Pinpoint the cell where the given text exists, returning its (x, y) midpoint coordinate. 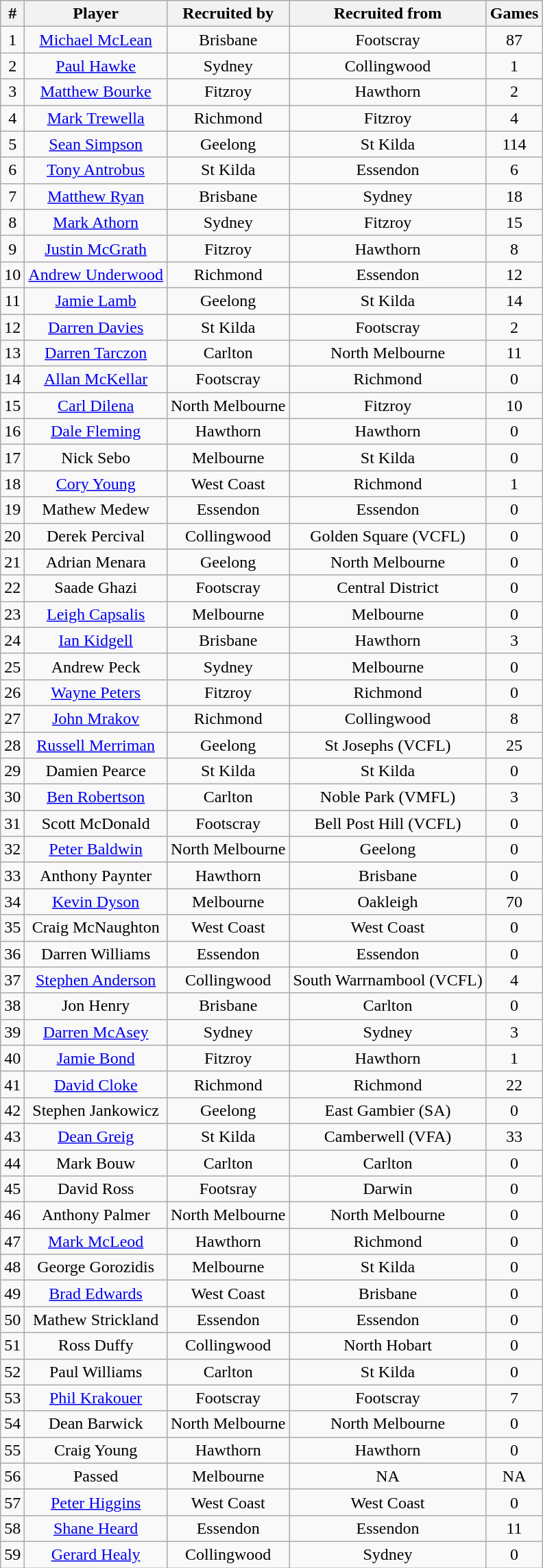
Matthew Ryan (96, 196)
59 (12, 1554)
47 (12, 1241)
13 (12, 353)
54 (12, 1424)
Brad Edwards (96, 1294)
Peter Higgins (96, 1502)
Anthony Palmer (96, 1215)
Paul Williams (96, 1372)
Andrew Peck (96, 666)
21 (12, 562)
23 (12, 614)
53 (12, 1398)
27 (12, 718)
Dean Barwick (96, 1424)
David Ross (96, 1189)
Michael McLean (96, 40)
37 (12, 980)
Stephen Jankowicz (96, 1110)
Craig McNaughton (96, 928)
39 (12, 1032)
57 (12, 1502)
Player (96, 14)
Oakleigh (388, 902)
Mark Bouw (96, 1163)
Damien Pearce (96, 771)
38 (12, 1006)
Phil Krakouer (96, 1398)
Stephen Anderson (96, 980)
Mark McLeod (96, 1241)
Wayne Peters (96, 692)
Anthony Paynter (96, 876)
52 (12, 1372)
55 (12, 1450)
Recruited by (228, 14)
Nick Sebo (96, 458)
Darren Tarczon (96, 353)
45 (12, 1189)
70 (514, 902)
Justin McGrath (96, 248)
34 (12, 902)
East Gambier (SA) (388, 1110)
Matthew Bourke (96, 92)
Adrian Menara (96, 562)
Ben Robertson (96, 797)
Mark Trewella (96, 118)
Sean Simpson (96, 144)
Central District (388, 588)
Jamie Bond (96, 1058)
Mathew Medew (96, 510)
Jon Henry (96, 1006)
56 (12, 1476)
30 (12, 797)
Gerard Healy (96, 1554)
Kevin Dyson (96, 902)
51 (12, 1346)
43 (12, 1136)
Darren McAsey (96, 1032)
Passed (96, 1476)
16 (12, 432)
Andrew Underwood (96, 274)
Craig Young (96, 1450)
19 (12, 510)
49 (12, 1294)
St Josephs (VCFL) (388, 745)
Peter Baldwin (96, 850)
20 (12, 536)
50 (12, 1320)
David Cloke (96, 1084)
Darren Davies (96, 327)
Noble Park (VMFL) (388, 797)
Camberwell (VFA) (388, 1136)
40 (12, 1058)
Carl Dilena (96, 406)
17 (12, 458)
Bell Post Hill (VCFL) (388, 823)
46 (12, 1215)
42 (12, 1110)
41 (12, 1084)
32 (12, 850)
Ian Kidgell (96, 640)
Leigh Capsalis (96, 614)
Mark Athorn (96, 222)
Russell Merriman (96, 745)
Derek Percival (96, 536)
South Warrnambool (VCFL) (388, 980)
114 (514, 144)
Darren Williams (96, 954)
87 (514, 40)
26 (12, 692)
28 (12, 745)
Cory Young (96, 484)
Saade Ghazi (96, 588)
Darwin (388, 1189)
Recruited from (388, 14)
9 (12, 248)
48 (12, 1267)
24 (12, 640)
31 (12, 823)
North Hobart (388, 1346)
44 (12, 1163)
Games (514, 14)
Tony Antrobus (96, 170)
Golden Square (VCFL) (388, 536)
George Gorozidis (96, 1267)
Jamie Lamb (96, 301)
Paul Hawke (96, 66)
# (12, 14)
John Mrakov (96, 718)
Allan McKellar (96, 379)
Scott McDonald (96, 823)
Dean Greig (96, 1136)
Mathew Strickland (96, 1320)
29 (12, 771)
36 (12, 954)
58 (12, 1528)
5 (12, 144)
Shane Heard (96, 1528)
Footsray (228, 1189)
Dale Fleming (96, 432)
Ross Duffy (96, 1346)
35 (12, 928)
